Detect which cell encompasses the target text, then output its (x, y) center coordinate. 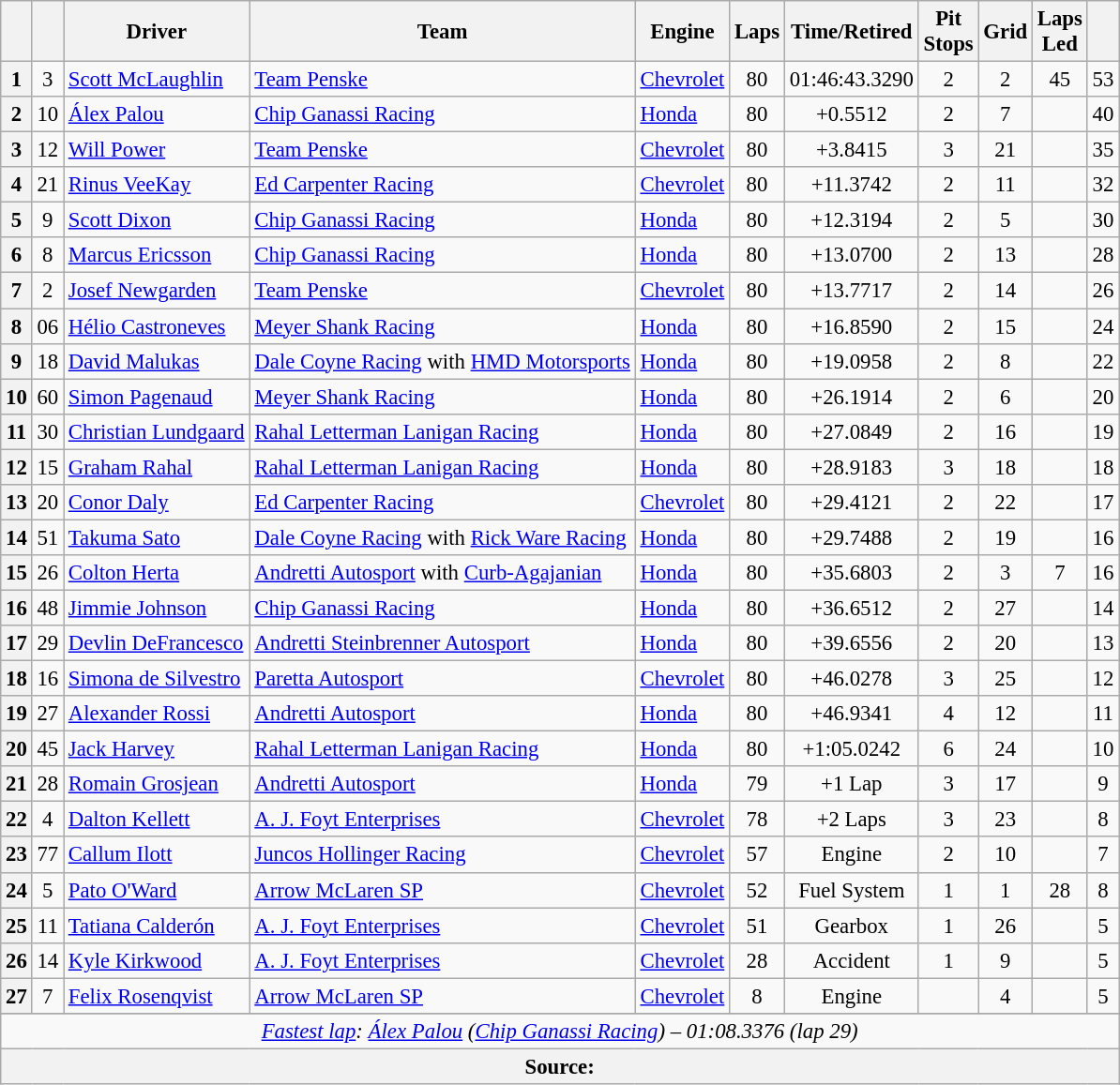
Gearbox (852, 926)
78 (758, 820)
+13.7717 (852, 291)
Colton Herta (158, 573)
Scott Dixon (158, 220)
Dale Coyne Racing with Rick Ware Racing (443, 537)
Jimmie Johnson (158, 608)
PitStops (948, 32)
Alexander Rossi (158, 714)
+28.9183 (852, 467)
+36.6512 (852, 608)
Christian Lundgaard (158, 431)
Dale Coyne Racing with HMD Motorsports (443, 361)
Hélio Castroneves (158, 326)
Graham Rahal (158, 467)
+46.0278 (852, 679)
Tatiana Calderón (158, 926)
60 (47, 397)
+2 Laps (852, 820)
06 (47, 326)
Simona de Silvestro (158, 679)
Callum Ilott (158, 855)
+27.0849 (852, 431)
+29.7488 (852, 537)
57 (758, 855)
+1 Lap (852, 784)
+29.4121 (852, 503)
Jack Harvey (158, 749)
Will Power (158, 150)
Simon Pagenaud (158, 397)
+46.9341 (852, 714)
35 (1103, 150)
Andretti Steinbrenner Autosport (443, 643)
Time/Retired (852, 32)
+35.6803 (852, 573)
David Malukas (158, 361)
77 (47, 855)
Juncos Hollinger Racing (443, 855)
Rinus VeeKay (158, 185)
Marcus Ericsson (158, 256)
+16.8590 (852, 326)
32 (1103, 185)
Team (443, 32)
+13.0700 (852, 256)
29 (47, 643)
Josef Newgarden (158, 291)
48 (47, 608)
52 (758, 890)
Álex Palou (158, 114)
Scott McLaughlin (158, 80)
+39.6556 (852, 643)
Paretta Autosport (443, 679)
Takuma Sato (158, 537)
Andretti Autosport with Curb-Agajanian (443, 573)
Fuel System (852, 890)
79 (758, 784)
+3.8415 (852, 150)
Accident (852, 960)
53 (1103, 80)
01:46:43.3290 (852, 80)
+11.3742 (852, 185)
Devlin DeFrancesco (158, 643)
Driver (158, 32)
Dalton Kellett (158, 820)
LapsLed (1060, 32)
+1:05.0242 (852, 749)
Grid (1006, 32)
+26.1914 (852, 397)
+12.3194 (852, 220)
Felix Rosenqvist (158, 996)
+19.0958 (852, 361)
40 (1103, 114)
Kyle Kirkwood (158, 960)
Pato O'Ward (158, 890)
Laps (758, 32)
Conor Daly (158, 503)
Fastest lap: Álex Palou (Chip Ganassi Racing) – 01:08.3376 (lap 29) (560, 1032)
+0.5512 (852, 114)
Romain Grosjean (158, 784)
Source: (560, 1066)
